Search for the cell housing the specified text and yield its (X, Y) center coordinate. 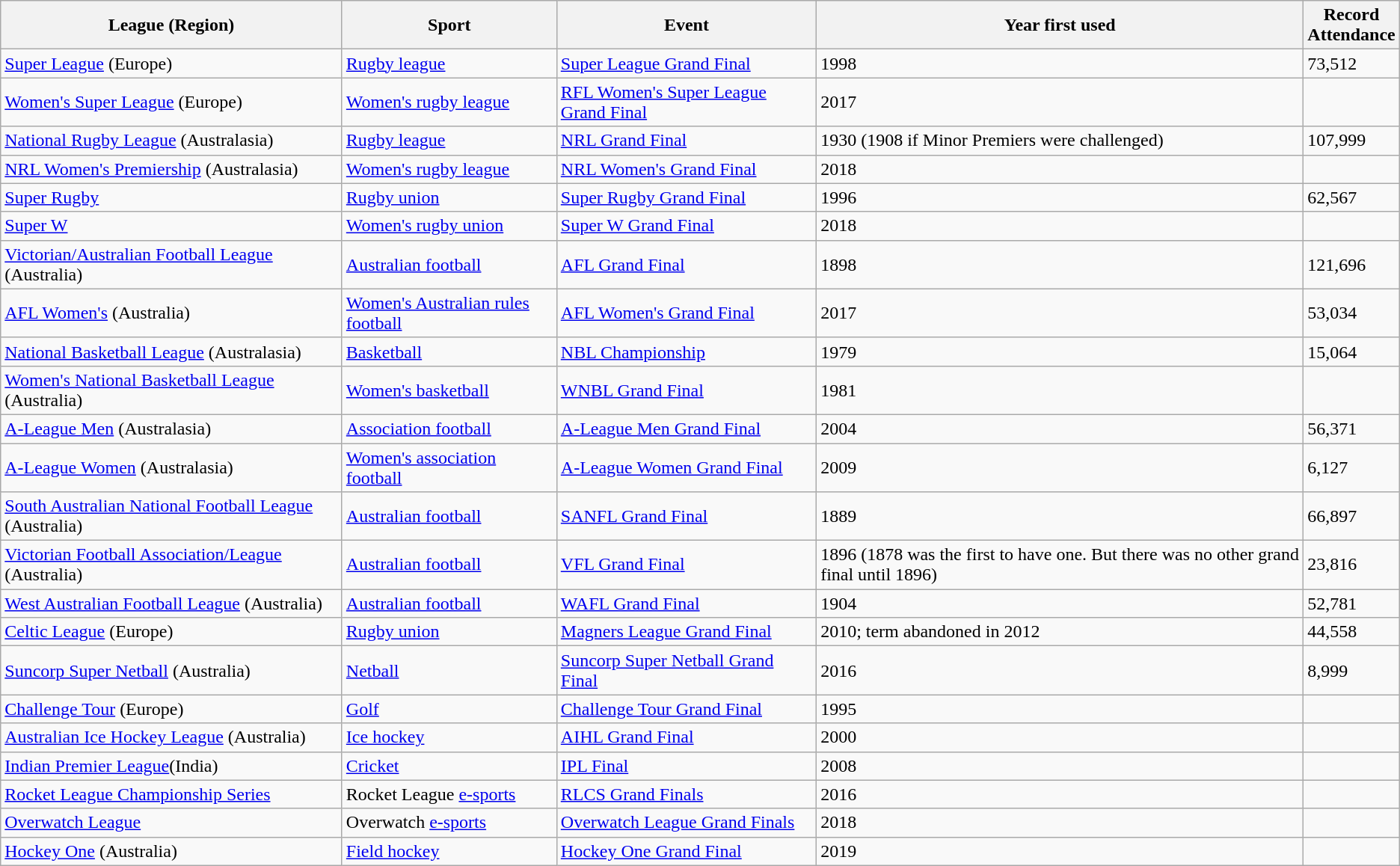
Association football (449, 429)
1998 (1060, 64)
62,567 (1351, 197)
NRL Grand Final (687, 141)
South Australian National Football League (Australia) (172, 516)
VFL Grand Final (687, 565)
Overwatch League (172, 823)
National Basketball League (Australasia) (172, 351)
Suncorp Super Netball (Australia) (172, 670)
Super Rugby (172, 197)
AFL Grand Final (687, 265)
52,781 (1351, 604)
Event (687, 25)
West Australian Football League (Australia) (172, 604)
AFL Women's (Australia) (172, 313)
53,034 (1351, 313)
1889 (1060, 516)
NBL Championship (687, 351)
A-League Men (Australasia) (172, 429)
Ice hockey (449, 737)
1996 (1060, 197)
RLCS Grand Finals (687, 794)
1981 (1060, 390)
IPL Final (687, 766)
Basketball (449, 351)
Super Rugby Grand Final (687, 197)
107,999 (1351, 141)
8,999 (1351, 670)
Cricket (449, 766)
Rocket League e-sports (449, 794)
2010; term abandoned in 2012 (1060, 632)
Australian Ice Hockey League (Australia) (172, 737)
Golf (449, 709)
2000 (1060, 737)
AFL Women's Grand Final (687, 313)
Hockey One Grand Final (687, 851)
Celtic League (Europe) (172, 632)
Challenge Tour (Europe) (172, 709)
SANFL Grand Final (687, 516)
RFL Women's Super League Grand Final (687, 102)
2008 (1060, 766)
Record Attendance (1351, 25)
Super League Grand Final (687, 64)
15,064 (1351, 351)
56,371 (1351, 429)
Women's National Basketball League (Australia) (172, 390)
2009 (1060, 467)
Women's association football (449, 467)
Women's rugby union (449, 226)
NRL Women's Premiership (Australasia) (172, 169)
Women's Super League (Europe) (172, 102)
1904 (1060, 604)
66,897 (1351, 516)
Year first used (1060, 25)
Field hockey (449, 851)
WNBL Grand Final (687, 390)
Sport (449, 25)
A-League Women (Australasia) (172, 467)
AIHL Grand Final (687, 737)
Overwatch e-sports (449, 823)
73,512 (1351, 64)
Challenge Tour Grand Final (687, 709)
Victorian/Australian Football League (Australia) (172, 265)
6,127 (1351, 467)
Rocket League Championship Series (172, 794)
A-League Men Grand Final (687, 429)
2019 (1060, 851)
2004 (1060, 429)
121,696 (1351, 265)
Victorian Football Association/League (Australia) (172, 565)
1930 (1908 if Minor Premiers were challenged) (1060, 141)
Women's Australian rules football (449, 313)
League (Region) (172, 25)
1898 (1060, 265)
Super League (Europe) (172, 64)
WAFL Grand Final (687, 604)
Hockey One (Australia) (172, 851)
Overwatch League Grand Finals (687, 823)
1979 (1060, 351)
NRL Women's Grand Final (687, 169)
23,816 (1351, 565)
44,558 (1351, 632)
Super W Grand Final (687, 226)
National Rugby League (Australasia) (172, 141)
Super W (172, 226)
Women's basketball (449, 390)
Magners League Grand Final (687, 632)
Suncorp Super Netball Grand Final (687, 670)
Netball (449, 670)
1896 (1878 was the first to have one. But there was no other grand final until 1896) (1060, 565)
Indian Premier League(India) (172, 766)
A-League Women Grand Final (687, 467)
1995 (1060, 709)
